Search for the cell housing the specified text and yield its [X, Y] center coordinate. 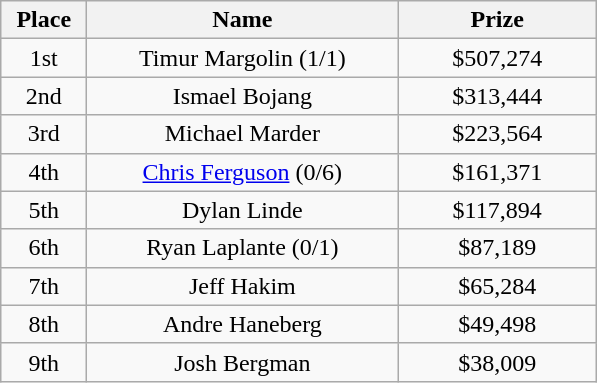
Josh Bergman [242, 362]
Jeff Hakim [242, 286]
$117,894 [498, 210]
6th [44, 248]
$49,498 [498, 324]
4th [44, 172]
Place [44, 20]
1st [44, 58]
Timur Margolin (1/1) [242, 58]
Name [242, 20]
Dylan Linde [242, 210]
Chris Ferguson (0/6) [242, 172]
9th [44, 362]
Prize [498, 20]
Andre Haneberg [242, 324]
$313,444 [498, 96]
Ryan Laplante (0/1) [242, 248]
$223,564 [498, 134]
$38,009 [498, 362]
7th [44, 286]
Ismael Bojang [242, 96]
$507,274 [498, 58]
$65,284 [498, 286]
$161,371 [498, 172]
2nd [44, 96]
5th [44, 210]
$87,189 [498, 248]
3rd [44, 134]
Michael Marder [242, 134]
8th [44, 324]
